Provide the [x, y] coordinate of the cell's center where the given text is located.  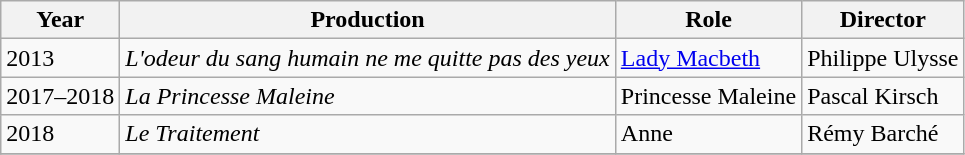
2013 [60, 58]
Production [368, 20]
Lady Macbeth [708, 58]
Philippe Ulysse [883, 58]
L'odeur du sang humain ne me quitte pas des yeux [368, 58]
Rémy Barché [883, 134]
Year [60, 20]
Le Traitement [368, 134]
Princesse Maleine [708, 96]
Pascal Kirsch [883, 96]
La Princesse Maleine [368, 96]
2017–2018 [60, 96]
Director [883, 20]
2018 [60, 134]
Role [708, 20]
Anne [708, 134]
